Scan for the cell matching the given text and deliver its (X, Y) coordinate at center. 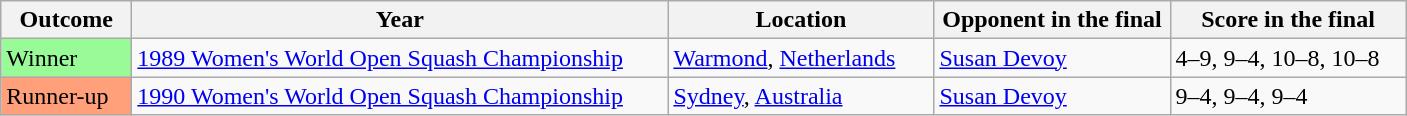
4–9, 9–4, 10–8, 10–8 (1288, 58)
Location (801, 20)
Opponent in the final (1052, 20)
Outcome (66, 20)
9–4, 9–4, 9–4 (1288, 96)
1990 Women's World Open Squash Championship (400, 96)
Warmond, Netherlands (801, 58)
Sydney, Australia (801, 96)
Year (400, 20)
Runner-up (66, 96)
1989 Women's World Open Squash Championship (400, 58)
Winner (66, 58)
Score in the final (1288, 20)
